Scan for the cell matching the given text and deliver its [X, Y] coordinate at center. 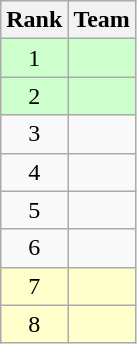
3 [34, 134]
4 [34, 172]
7 [34, 286]
1 [34, 58]
Rank [34, 20]
8 [34, 324]
Team [102, 20]
5 [34, 210]
6 [34, 248]
2 [34, 96]
